Pinpoint the cell where the given text exists, returning its (x, y) midpoint coordinate. 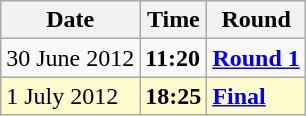
11:20 (174, 58)
1 July 2012 (70, 96)
Round (256, 20)
Time (174, 20)
Date (70, 20)
30 June 2012 (70, 58)
Round 1 (256, 58)
18:25 (174, 96)
Final (256, 96)
